Detect which cell encompasses the target text, then output its (x, y) center coordinate. 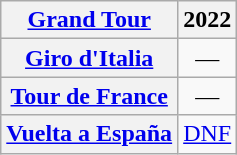
DNF (208, 134)
Giro d'Italia (90, 58)
Tour de France (90, 96)
Vuelta a España (90, 134)
Grand Tour (90, 20)
2022 (208, 20)
